From the cell containing the given text, extract its center point as [x, y] coordinate. 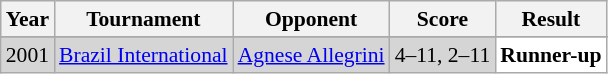
Tournament [144, 19]
Runner-up [550, 55]
Year [28, 19]
Brazil International [144, 55]
Agnese Allegrini [312, 55]
Score [443, 19]
Result [550, 19]
4–11, 2–11 [443, 55]
Opponent [312, 19]
2001 [28, 55]
